Pinpoint the cell where the given text exists, returning its [X, Y] midpoint coordinate. 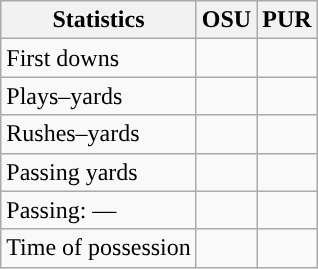
Time of possession [99, 248]
Rushes–yards [99, 134]
Statistics [99, 20]
OSU [226, 20]
Passing yards [99, 172]
Plays–yards [99, 96]
Passing: –– [99, 210]
First downs [99, 58]
PUR [287, 20]
